Find where the given text appears and provide that cell's center as [x, y] coordinate. 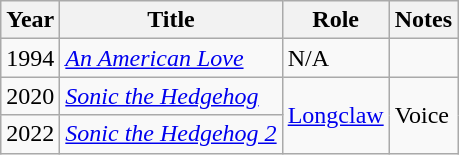
An American Love [171, 58]
Year [30, 20]
N/A [336, 58]
Voice [423, 115]
2022 [30, 134]
Sonic the Hedgehog 2 [171, 134]
Notes [423, 20]
1994 [30, 58]
Title [171, 20]
2020 [30, 96]
Role [336, 20]
Longclaw [336, 115]
Sonic the Hedgehog [171, 96]
